Pinpoint the cell where the given text exists, returning its (x, y) midpoint coordinate. 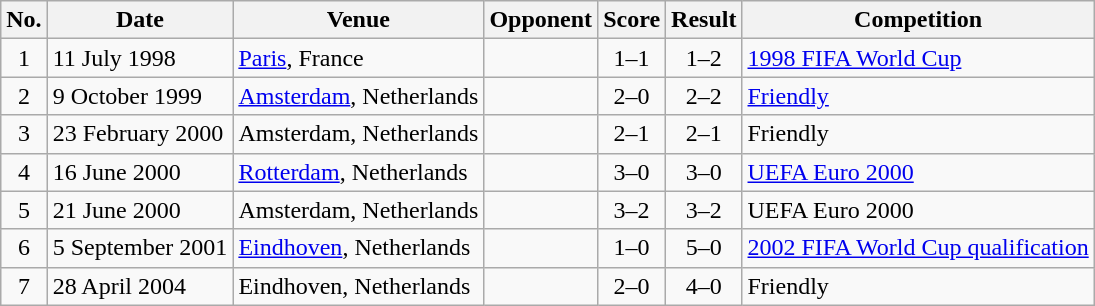
Rotterdam, Netherlands (358, 172)
Score (632, 20)
21 June 2000 (140, 210)
16 June 2000 (140, 172)
1–1 (632, 58)
9 October 1999 (140, 96)
28 April 2004 (140, 286)
Opponent (541, 20)
11 July 1998 (140, 58)
23 February 2000 (140, 134)
3 (24, 134)
4–0 (704, 286)
Date (140, 20)
Result (704, 20)
2 (24, 96)
2002 FIFA World Cup qualification (918, 248)
6 (24, 248)
Venue (358, 20)
4 (24, 172)
No. (24, 20)
7 (24, 286)
Competition (918, 20)
1998 FIFA World Cup (918, 58)
5 (24, 210)
Paris, France (358, 58)
5–0 (704, 248)
2–2 (704, 96)
1–0 (632, 248)
5 September 2001 (140, 248)
1–2 (704, 58)
1 (24, 58)
